From the cell containing the given text, extract its center point as [x, y] coordinate. 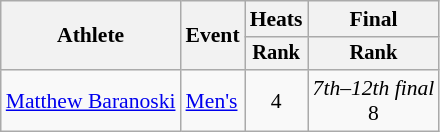
Event [213, 36]
Athlete [91, 36]
Men's [213, 100]
Final [374, 19]
Heats [276, 19]
7th–12th final8 [374, 100]
4 [276, 100]
Matthew Baranoski [91, 100]
